Return the (X, Y) coordinate for the center point of the cell that contains the specified text.  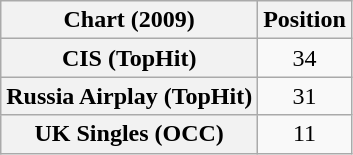
Chart (2009) (130, 20)
34 (305, 58)
31 (305, 96)
CIS (TopHit) (130, 58)
UK Singles (OCC) (130, 134)
11 (305, 134)
Russia Airplay (TopHit) (130, 96)
Position (305, 20)
